Search for the cell housing the specified text and yield its (X, Y) center coordinate. 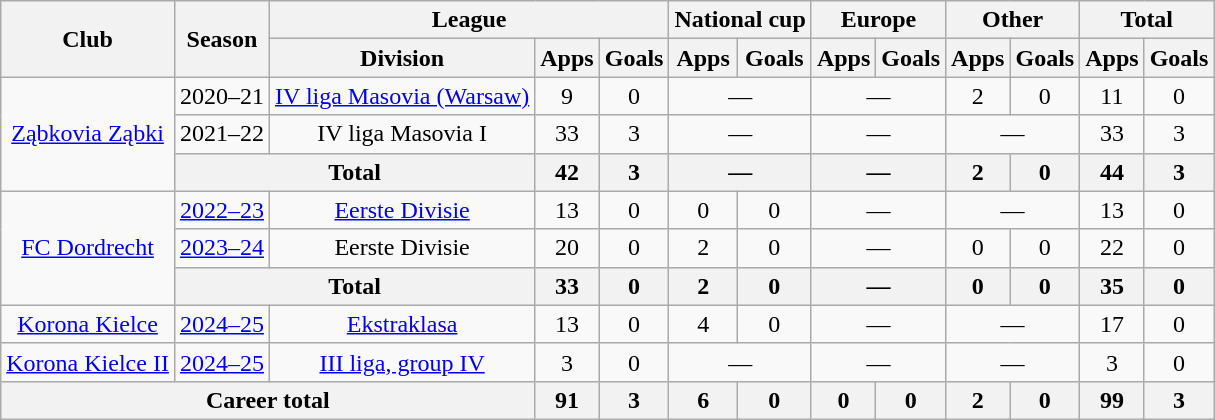
Korona Kielce II (88, 362)
17 (1112, 324)
IV liga Masovia (Warsaw) (402, 96)
Ząbkovia Ząbki (88, 134)
99 (1112, 400)
Europe (878, 20)
Other (1013, 20)
44 (1112, 172)
2023–24 (222, 248)
IV liga Masovia I (402, 134)
Career total (268, 400)
22 (1112, 248)
35 (1112, 286)
League (468, 20)
Ekstraklasa (402, 324)
2022–23 (222, 210)
91 (567, 400)
2021–22 (222, 134)
42 (567, 172)
III liga, group IV (402, 362)
Season (222, 39)
4 (703, 324)
Division (402, 58)
Korona Kielce (88, 324)
Club (88, 39)
11 (1112, 96)
2020–21 (222, 96)
20 (567, 248)
9 (567, 96)
6 (703, 400)
FC Dordrecht (88, 248)
National cup (740, 20)
